Identify which cell holds the provided text, then report its (X, Y) central coordinate. 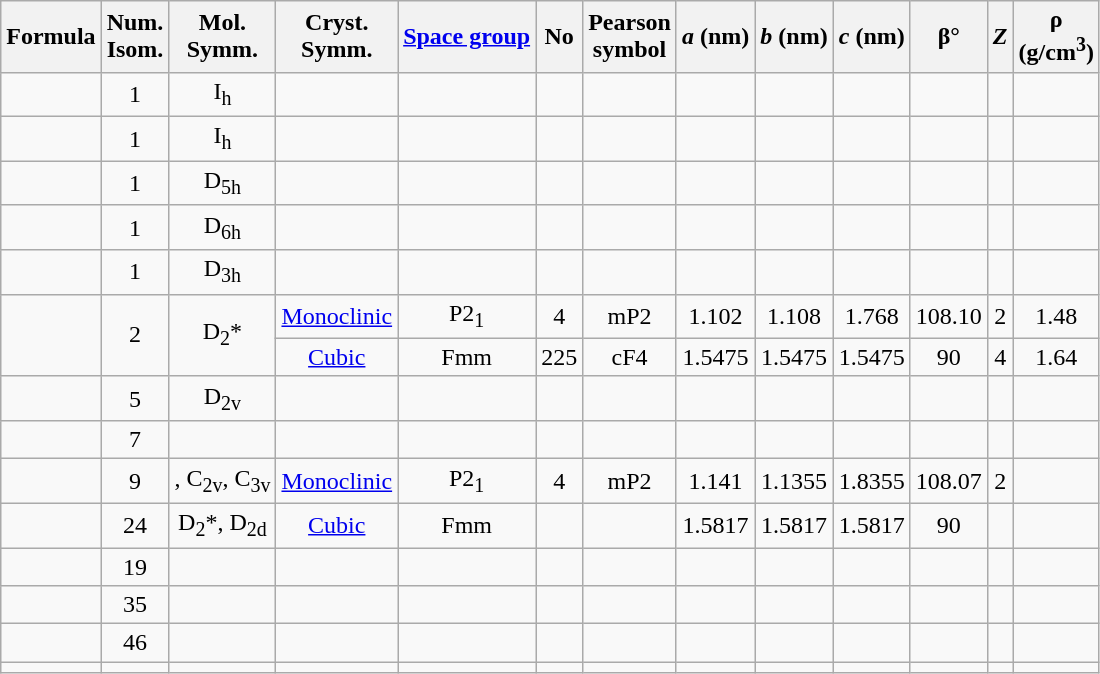
D6h (222, 227)
No (560, 37)
225 (560, 357)
Mol.Symm. (222, 37)
1.8355 (872, 481)
ρ(g/cm3) (1056, 37)
c (nm) (872, 37)
Cryst.Symm. (337, 37)
1.108 (794, 316)
Formula (51, 37)
1.64 (1056, 357)
1.768 (872, 316)
9 (135, 481)
D5h (222, 183)
D2v (222, 398)
Z (1000, 37)
Pearson symbol (630, 37)
108.07 (948, 481)
5 (135, 398)
D3h (222, 272)
46 (135, 643)
a (nm) (715, 37)
, C2v, C3v (222, 481)
b (nm) (794, 37)
24 (135, 525)
Num.Isom. (135, 37)
7 (135, 440)
β° (948, 37)
1.141 (715, 481)
D2*, D2d (222, 525)
1.102 (715, 316)
1.48 (1056, 316)
19 (135, 567)
cF4 (630, 357)
D2* (222, 335)
Space group (467, 37)
35 (135, 605)
1.1355 (794, 481)
108.10 (948, 316)
